For the text-containing cell, return its midpoint in [X, Y] coordinate format. 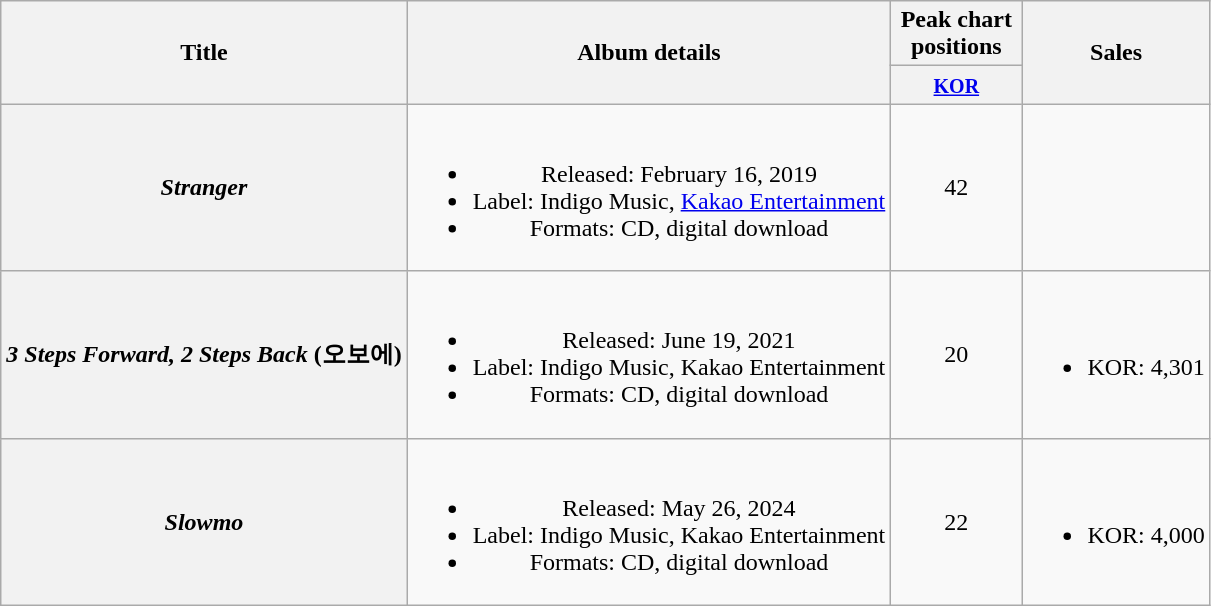
Released: May 26, 2024Label: Indigo Music, Kakao EntertainmentFormats: CD, digital download [649, 522]
KOR: 4,301 [1116, 354]
Title [204, 52]
3 Steps Forward, 2 Steps Back (오보에) [204, 354]
KOR [956, 85]
Released: February 16, 2019Label: Indigo Music, Kakao EntertainmentFormats: CD, digital download [649, 188]
22 [956, 522]
42 [956, 188]
Slowmo [204, 522]
Released: June 19, 2021Label: Indigo Music, Kakao EntertainmentFormats: CD, digital download [649, 354]
Peak chart positions [956, 34]
Sales [1116, 52]
Album details [649, 52]
20 [956, 354]
KOR: 4,000 [1116, 522]
Stranger [204, 188]
